Locate the cell with the specified text and output its (x, y) center coordinate. 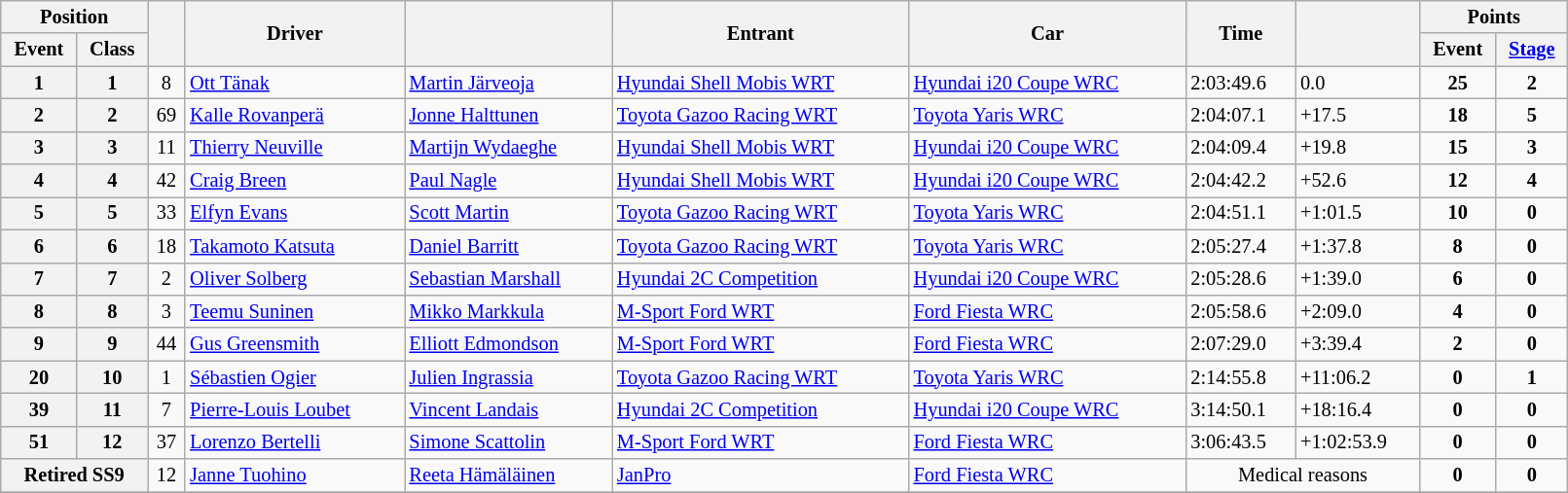
2:05:27.4 (1240, 246)
Points (1494, 17)
Sébastien Ogier (294, 377)
2:03:49.6 (1240, 83)
2:04:42.2 (1240, 181)
Martin Järveoja (509, 83)
Elliott Edmondson (509, 344)
0.0 (1358, 83)
+2:09.0 (1358, 311)
Takamoto Katsuta (294, 246)
2:05:58.6 (1240, 311)
Retired SS9 (74, 475)
Time (1240, 33)
3:14:50.1 (1240, 409)
+11:06.2 (1358, 377)
+1:01.5 (1358, 213)
Driver (294, 33)
Paul Nagle (509, 181)
Thierry Neuville (294, 148)
Class (112, 50)
+3:39.4 (1358, 344)
Mikko Markkula (509, 311)
+17.5 (1358, 115)
+1:37.8 (1358, 246)
Gus Greensmith (294, 344)
Stage (1532, 50)
39 (39, 409)
51 (39, 442)
+19.8 (1358, 148)
3:06:43.5 (1240, 442)
44 (167, 344)
+52.6 (1358, 181)
Position (74, 17)
37 (167, 442)
Medical reasons (1302, 475)
Janne Tuohino (294, 475)
42 (167, 181)
Daniel Barritt (509, 246)
JanPro (761, 475)
2:05:28.6 (1240, 279)
2:07:29.0 (1240, 344)
2:04:09.4 (1240, 148)
Vincent Landais (509, 409)
Oliver Solberg (294, 279)
69 (167, 115)
Julien Ingrassia (509, 377)
Lorenzo Bertelli (294, 442)
20 (39, 377)
2:14:55.8 (1240, 377)
Martijn Wydaeghe (509, 148)
Car (1047, 33)
+18:16.4 (1358, 409)
Entrant (761, 33)
Simone Scattolin (509, 442)
Pierre-Louis Loubet (294, 409)
+1:02:53.9 (1358, 442)
Kalle Rovanperä (294, 115)
+1:39.0 (1358, 279)
Craig Breen (294, 181)
2:04:51.1 (1240, 213)
Teemu Suninen (294, 311)
Jonne Halttunen (509, 115)
25 (1458, 83)
33 (167, 213)
Ott Tänak (294, 83)
Reeta Hämäläinen (509, 475)
Sebastian Marshall (509, 279)
Scott Martin (509, 213)
Elfyn Evans (294, 213)
2:04:07.1 (1240, 115)
15 (1458, 148)
